Scan for the cell matching the given text and deliver its (x, y) coordinate at center. 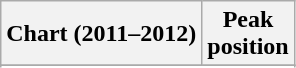
Peakposition (248, 34)
Chart (2011–2012) (102, 34)
